Search for the cell housing the specified text and yield its [X, Y] center coordinate. 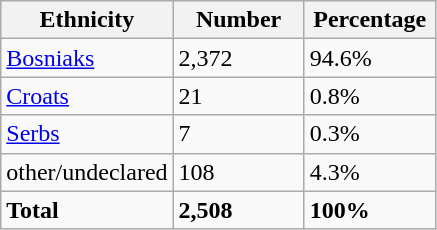
Bosniaks [87, 58]
Number [238, 20]
Total [87, 210]
108 [238, 172]
0.8% [370, 96]
4.3% [370, 172]
2,372 [238, 58]
0.3% [370, 134]
Percentage [370, 20]
Croats [87, 96]
21 [238, 96]
2,508 [238, 210]
100% [370, 210]
Serbs [87, 134]
7 [238, 134]
other/undeclared [87, 172]
94.6% [370, 58]
Ethnicity [87, 20]
